Capture the cell that displays the provided text and extract its (x, y) central coordinate. 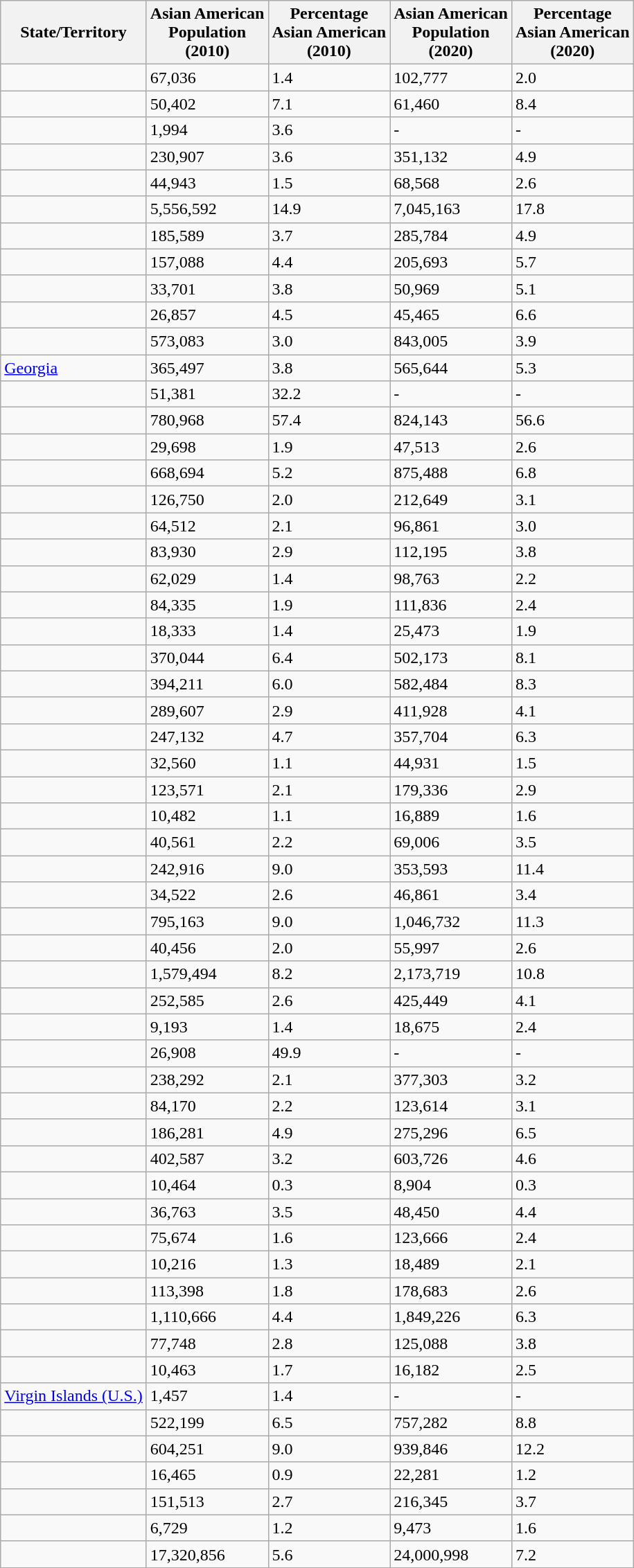
29,698 (207, 447)
1,849,226 (451, 1317)
4.6 (572, 1159)
5.1 (572, 288)
9,193 (207, 1027)
522,199 (207, 1422)
394,211 (207, 684)
2.8 (329, 1344)
1,579,494 (207, 974)
16,889 (451, 816)
16,465 (207, 1475)
6.8 (572, 473)
22,281 (451, 1475)
402,587 (207, 1159)
61,460 (451, 104)
112,195 (451, 552)
843,005 (451, 341)
6,729 (207, 1528)
8.4 (572, 104)
32,560 (207, 763)
9,473 (451, 1528)
50,969 (451, 288)
238,292 (207, 1080)
875,488 (451, 473)
205,693 (451, 262)
824,143 (451, 421)
11.3 (572, 922)
4.7 (329, 737)
573,083 (207, 341)
3.9 (572, 341)
2.7 (329, 1501)
PercentageAsian American(2020) (572, 33)
10,463 (207, 1370)
285,784 (451, 236)
377,303 (451, 1080)
1,110,666 (207, 1317)
178,683 (451, 1291)
48,450 (451, 1212)
67,036 (207, 78)
1,457 (207, 1396)
24,000,998 (451, 1554)
11.4 (572, 869)
77,748 (207, 1344)
0.9 (329, 1475)
102,777 (451, 78)
6.0 (329, 684)
18,333 (207, 631)
18,675 (451, 1027)
62,029 (207, 579)
1,994 (207, 130)
4.5 (329, 315)
7,045,163 (451, 209)
230,907 (207, 157)
123,666 (451, 1238)
10.8 (572, 974)
96,861 (451, 526)
12.2 (572, 1449)
8.8 (572, 1422)
64,512 (207, 526)
44,931 (451, 763)
113,398 (207, 1291)
6.4 (329, 658)
565,644 (451, 368)
8,904 (451, 1185)
32.2 (329, 394)
49.9 (329, 1053)
36,763 (207, 1212)
17,320,856 (207, 1554)
10,464 (207, 1185)
247,132 (207, 737)
47,513 (451, 447)
68,568 (451, 183)
17.8 (572, 209)
2,173,719 (451, 974)
83,930 (207, 552)
84,170 (207, 1106)
50,402 (207, 104)
51,381 (207, 394)
44,943 (207, 183)
5.2 (329, 473)
502,173 (451, 658)
795,163 (207, 922)
357,704 (451, 737)
16,182 (451, 1370)
425,449 (451, 1001)
5,556,592 (207, 209)
10,216 (207, 1265)
289,607 (207, 710)
18,489 (451, 1265)
186,281 (207, 1132)
157,088 (207, 262)
668,694 (207, 473)
5.6 (329, 1554)
Georgia (73, 368)
603,726 (451, 1159)
PercentageAsian American(2010) (329, 33)
8.3 (572, 684)
84,335 (207, 605)
Asian AmericanPopulation(2010) (207, 33)
10,482 (207, 816)
46,861 (451, 895)
1,046,732 (451, 922)
1.3 (329, 1265)
185,589 (207, 236)
252,585 (207, 1001)
45,465 (451, 315)
353,593 (451, 869)
40,456 (207, 948)
1.7 (329, 1370)
Asian AmericanPopulation(2020) (451, 33)
75,674 (207, 1238)
8.1 (572, 658)
1.8 (329, 1291)
365,497 (207, 368)
123,571 (207, 789)
5.7 (572, 262)
55,997 (451, 948)
56.6 (572, 421)
34,522 (207, 895)
370,044 (207, 658)
582,484 (451, 684)
14.9 (329, 209)
3.4 (572, 895)
7.2 (572, 1554)
6.6 (572, 315)
242,916 (207, 869)
Virgin Islands (U.S.) (73, 1396)
40,561 (207, 843)
780,968 (207, 421)
411,928 (451, 710)
123,614 (451, 1106)
939,846 (451, 1449)
2.5 (572, 1370)
151,513 (207, 1501)
604,251 (207, 1449)
57.4 (329, 421)
26,908 (207, 1053)
8.2 (329, 974)
State/Territory (73, 33)
33,701 (207, 288)
25,473 (451, 631)
5.3 (572, 368)
98,763 (451, 579)
351,132 (451, 157)
7.1 (329, 104)
275,296 (451, 1132)
179,336 (451, 789)
69,006 (451, 843)
126,750 (207, 500)
26,857 (207, 315)
757,282 (451, 1422)
212,649 (451, 500)
111,836 (451, 605)
125,088 (451, 1344)
216,345 (451, 1501)
